Return (X, Y) of the center of cell containing provided text 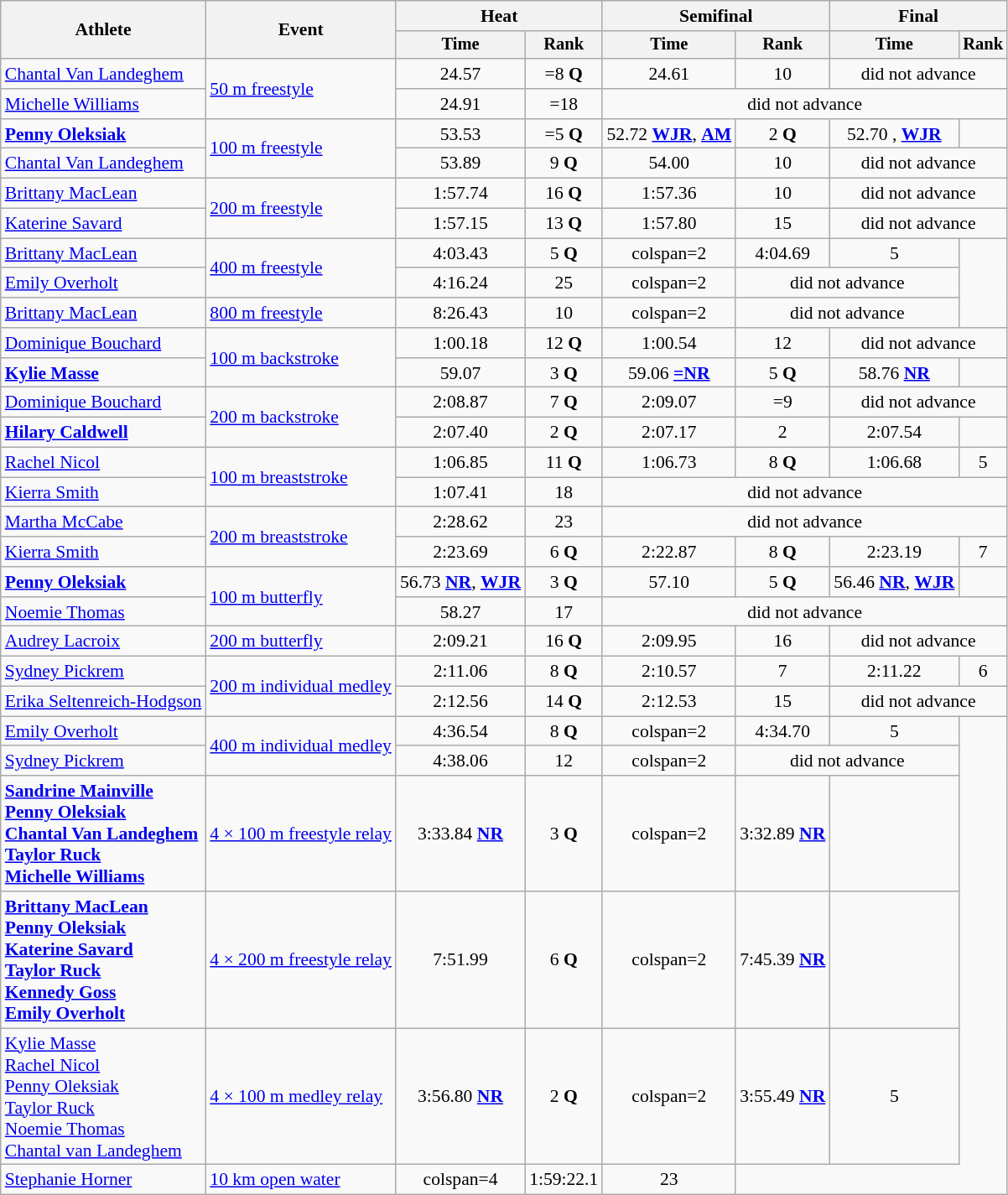
100 m backstroke (300, 357)
Katerine Savard (104, 224)
10 km open water (300, 1180)
4:34.70 (782, 731)
25 (564, 283)
Kylie Masse (104, 373)
1:00.18 (460, 343)
1:57.15 (460, 224)
59.07 (460, 373)
Final (918, 16)
1:06.85 (460, 463)
3:32.89 NR (782, 834)
24.61 (669, 74)
200 m butterfly (300, 642)
4 × 200 m freestyle relay (300, 959)
=18 (564, 104)
2:22.87 (669, 552)
Kylie MasseRachel NicolPenny OleksiakTaylor RuckNoemie ThomasChantal van Landeghem (104, 1097)
54.00 (669, 164)
50 m freestyle (300, 89)
24.57 (460, 74)
Audrey Lacroix (104, 642)
4:36.54 (460, 731)
2:08.87 (460, 403)
1:06.68 (894, 463)
200 m individual medley (300, 686)
2:07.40 (460, 433)
800 m freestyle (300, 313)
1:57.80 (669, 224)
Event (300, 30)
2:09.95 (669, 642)
13 Q (564, 224)
Noemie Thomas (104, 612)
Semifinal (716, 16)
58.76 NR (894, 373)
17 (564, 612)
4:16.24 (460, 283)
52.70 , WJR (894, 134)
59.06 =NR (669, 373)
Brittany MacLeanPenny OleksiakKaterine SavardTaylor RuckKennedy GossEmily Overholt (104, 959)
53.89 (460, 164)
2:11.06 (460, 672)
200 m freestyle (300, 208)
1:57.36 (669, 194)
1:07.41 (460, 492)
Stephanie Horner (104, 1180)
2:12.56 (460, 702)
2 (782, 433)
Erika Seltenreich-Hodgson (104, 702)
=5 Q (564, 134)
2:23.19 (894, 552)
53.53 (460, 134)
56.73 NR, WJR (460, 582)
Michelle Williams (104, 104)
2:12.53 (669, 702)
4:03.43 (460, 253)
colspan=4 (460, 1180)
12 Q (564, 343)
200 m backstroke (300, 418)
16 (782, 642)
3:33.84 NR (460, 834)
14 Q (564, 702)
56.46 NR, WJR (894, 582)
1:06.73 (669, 463)
100 m breaststroke (300, 478)
Rachel Nicol (104, 463)
2:07.17 (669, 433)
Hilary Caldwell (104, 433)
400 m individual medley (300, 746)
2:07.54 (894, 433)
1:57.74 (460, 194)
4 × 100 m medley relay (300, 1097)
Martha McCabe (104, 522)
Heat (499, 16)
18 (564, 492)
7:45.39 NR (782, 959)
11 Q (564, 463)
100 m butterfly (300, 597)
Sandrine MainvillePenny OleksiakChantal Van LandeghemTaylor RuckMichelle Williams (104, 834)
52.72 WJR, AM (669, 134)
=9 (782, 403)
58.27 (460, 612)
7:51.99 (460, 959)
4:38.06 (460, 761)
2:23.69 (460, 552)
200 m breaststroke (300, 537)
2:09.07 (669, 403)
7 Q (564, 403)
3:55.49 NR (782, 1097)
57.10 (669, 582)
Athlete (104, 30)
2:09.21 (460, 642)
1:59:22.1 (564, 1180)
2:11.22 (894, 672)
4:04.69 (782, 253)
1:00.54 (669, 343)
9 Q (564, 164)
6 (983, 672)
8:26.43 (460, 313)
3:56.80 NR (460, 1097)
2:10.57 (669, 672)
24.91 (460, 104)
=8 Q (564, 74)
2:28.62 (460, 522)
100 m freestyle (300, 149)
4 × 100 m freestyle relay (300, 834)
400 m freestyle (300, 268)
